Scan for the cell matching the given text and deliver its (x, y) coordinate at center. 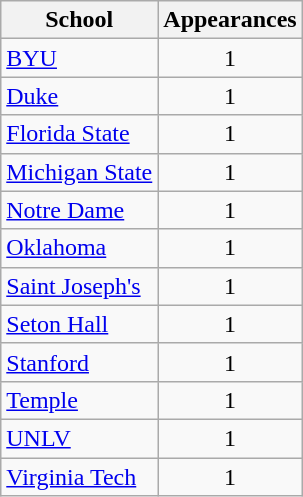
Saint Joseph's (80, 286)
Notre Dame (80, 210)
Virginia Tech (80, 477)
Seton Hall (80, 324)
Michigan State (80, 172)
Temple (80, 400)
Oklahoma (80, 248)
Appearances (230, 20)
UNLV (80, 438)
Stanford (80, 362)
School (80, 20)
Duke (80, 96)
Florida State (80, 134)
BYU (80, 58)
